Return (X, Y) of the center of cell containing provided text 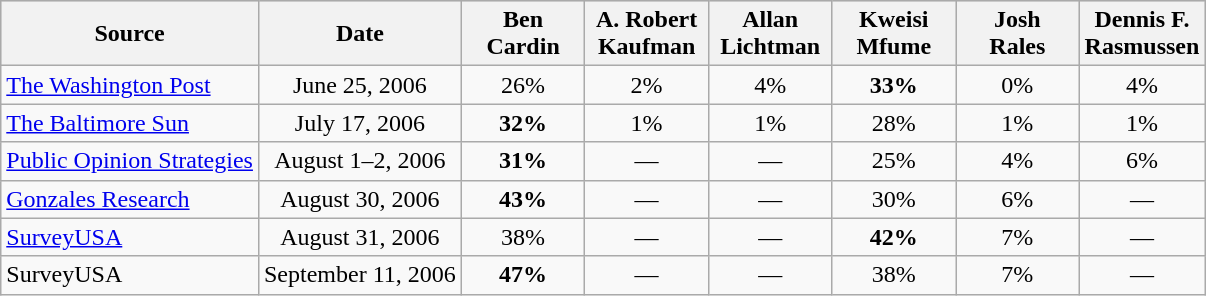
Dennis F.Rasmussen (1142, 34)
AllanLichtman (770, 34)
33% (894, 85)
June 25, 2006 (360, 85)
30% (894, 199)
43% (523, 199)
BenCardin (523, 34)
2% (647, 85)
28% (894, 123)
32% (523, 123)
0% (1018, 85)
Gonzales Research (130, 199)
August 1–2, 2006 (360, 161)
August 30, 2006 (360, 199)
KweisiMfume (894, 34)
25% (894, 161)
September 11, 2006 (360, 275)
31% (523, 161)
The Baltimore Sun (130, 123)
47% (523, 275)
Public Opinion Strategies (130, 161)
August 31, 2006 (360, 237)
42% (894, 237)
Source (130, 34)
The Washington Post (130, 85)
A. RobertKaufman (647, 34)
July 17, 2006 (360, 123)
JoshRales (1018, 34)
26% (523, 85)
Date (360, 34)
